Return the [X, Y] coordinate for the center point of the cell that contains the specified text.  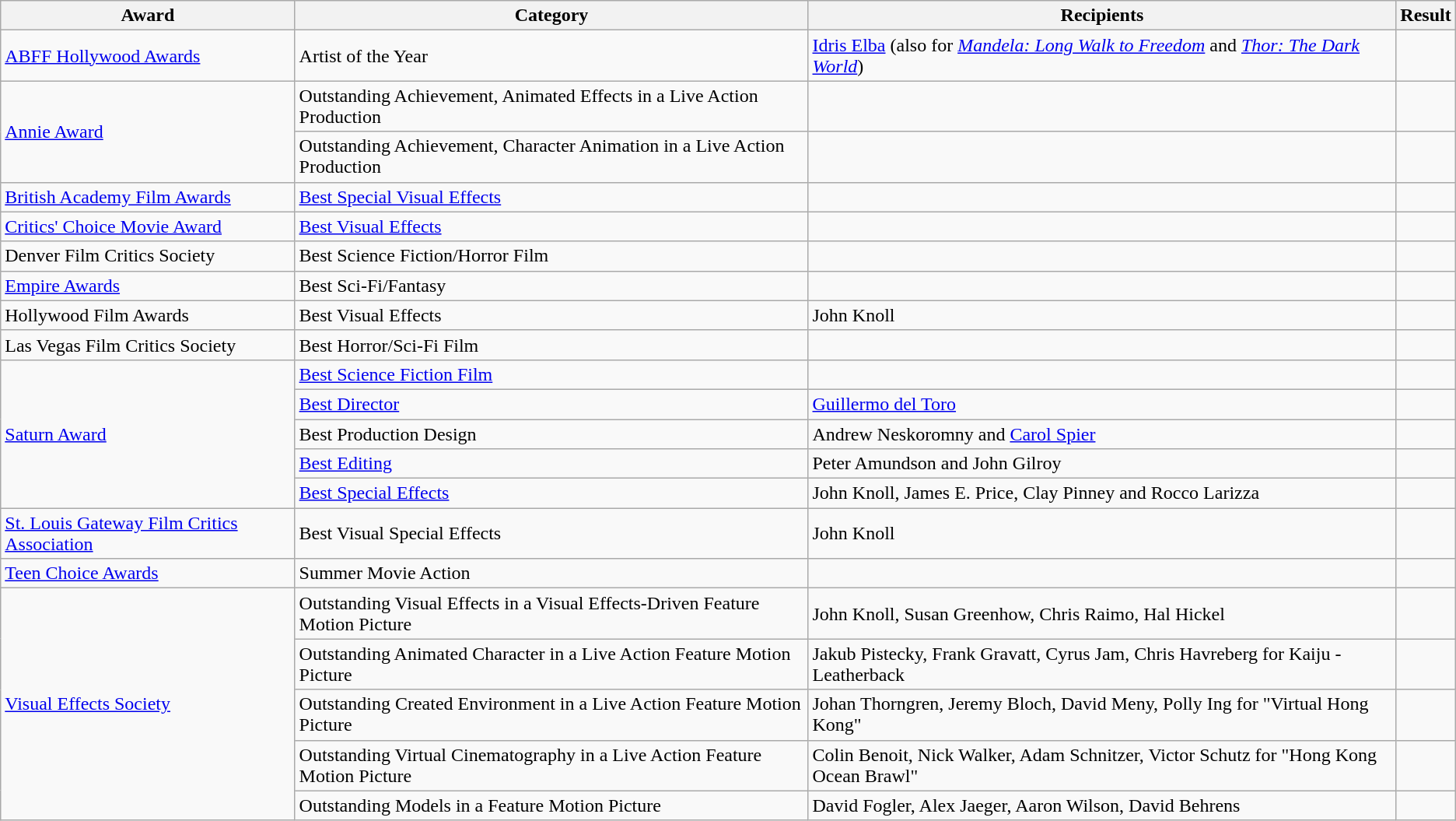
Johan Thorngren, Jeremy Bloch, David Meny, Polly Ing for "Virtual Hong Kong" [1102, 714]
Outstanding Achievement, Character Animation in a Live Action Production [551, 157]
Summer Movie Action [551, 574]
John Knoll, James E. Price, Clay Pinney and Rocco Larizza [1102, 493]
Saturn Award [148, 433]
Best Horror/Sci-Fi Film [551, 345]
Best Editing [551, 464]
Best Science Fiction Film [551, 374]
Teen Choice Awards [148, 574]
British Academy Film Awards [148, 197]
Critics' Choice Movie Award [148, 226]
Andrew Neskoromny and Carol Spier [1102, 433]
Result [1426, 16]
Recipients [1102, 16]
Visual Effects Society [148, 704]
Best Science Fiction/Horror Film [551, 256]
Best Production Design [551, 433]
Best Sci-Fi/Fantasy [551, 286]
Hollywood Film Awards [148, 315]
Outstanding Created Environment in a Live Action Feature Motion Picture [551, 714]
Outstanding Visual Effects in a Visual Effects-Driven Feature Motion Picture [551, 613]
Outstanding Virtual Cinematography in a Live Action Feature Motion Picture [551, 766]
Las Vegas Film Critics Society [148, 345]
Idris Elba (also for Mandela: Long Walk to Freedom and Thor: The Dark World) [1102, 56]
Best Special Effects [551, 493]
Empire Awards [148, 286]
David Fogler, Alex Jaeger, Aaron Wilson, David Behrens [1102, 805]
Outstanding Achievement, Animated Effects in a Live Action Production [551, 106]
Peter Amundson and John Gilroy [1102, 464]
Outstanding Animated Character in a Live Action Feature Motion Picture [551, 665]
Category [551, 16]
Artist of the Year [551, 56]
Denver Film Critics Society [148, 256]
ABFF Hollywood Awards [148, 56]
Colin Benoit, Nick Walker, Adam Schnitzer, Victor Schutz for "Hong Kong Ocean Brawl" [1102, 766]
Guillermo del Toro [1102, 404]
Outstanding Models in a Feature Motion Picture [551, 805]
St. Louis Gateway Film Critics Association [148, 534]
Best Visual Special Effects [551, 534]
Annie Award [148, 132]
Jakub Pistecky, Frank Gravatt, Cyrus Jam, Chris Havreberg for Kaiju - Leatherback [1102, 665]
Best Special Visual Effects [551, 197]
Best Director [551, 404]
John Knoll, Susan Greenhow, Chris Raimo, Hal Hickel [1102, 613]
Award [148, 16]
